For the text-containing cell, return its midpoint in [X, Y] coordinate format. 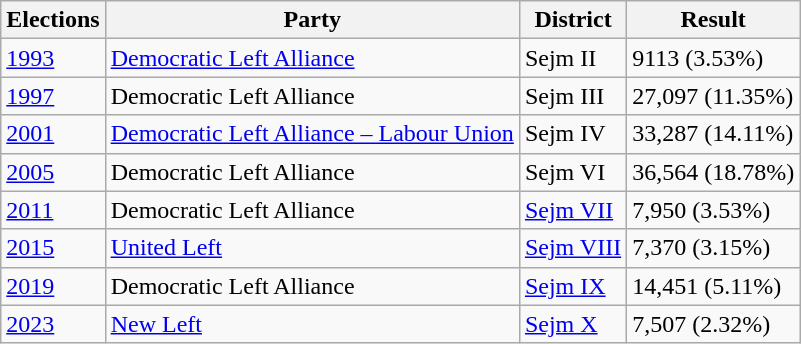
2015 [53, 248]
Sejm II [572, 58]
Elections [53, 20]
Sejm IX [572, 286]
Sejm VII [572, 210]
33,287 (14.11%) [714, 134]
Result [714, 20]
1993 [53, 58]
7,507 (2.32%) [714, 324]
2005 [53, 172]
Sejm VIII [572, 248]
2023 [53, 324]
9113 (3.53%) [714, 58]
27,097 (11.35%) [714, 96]
Democratic Left Alliance – Labour Union [312, 134]
7,950 (3.53%) [714, 210]
2019 [53, 286]
Party [312, 20]
Sejm III [572, 96]
14,451 (5.11%) [714, 286]
United Left [312, 248]
New Left [312, 324]
2011 [53, 210]
2001 [53, 134]
Sejm VI [572, 172]
Sejm X [572, 324]
1997 [53, 96]
36,564 (18.78%) [714, 172]
7,370 (3.15%) [714, 248]
District [572, 20]
Sejm IV [572, 134]
